Provide the [x, y] coordinate of the cell's center where the given text is located.  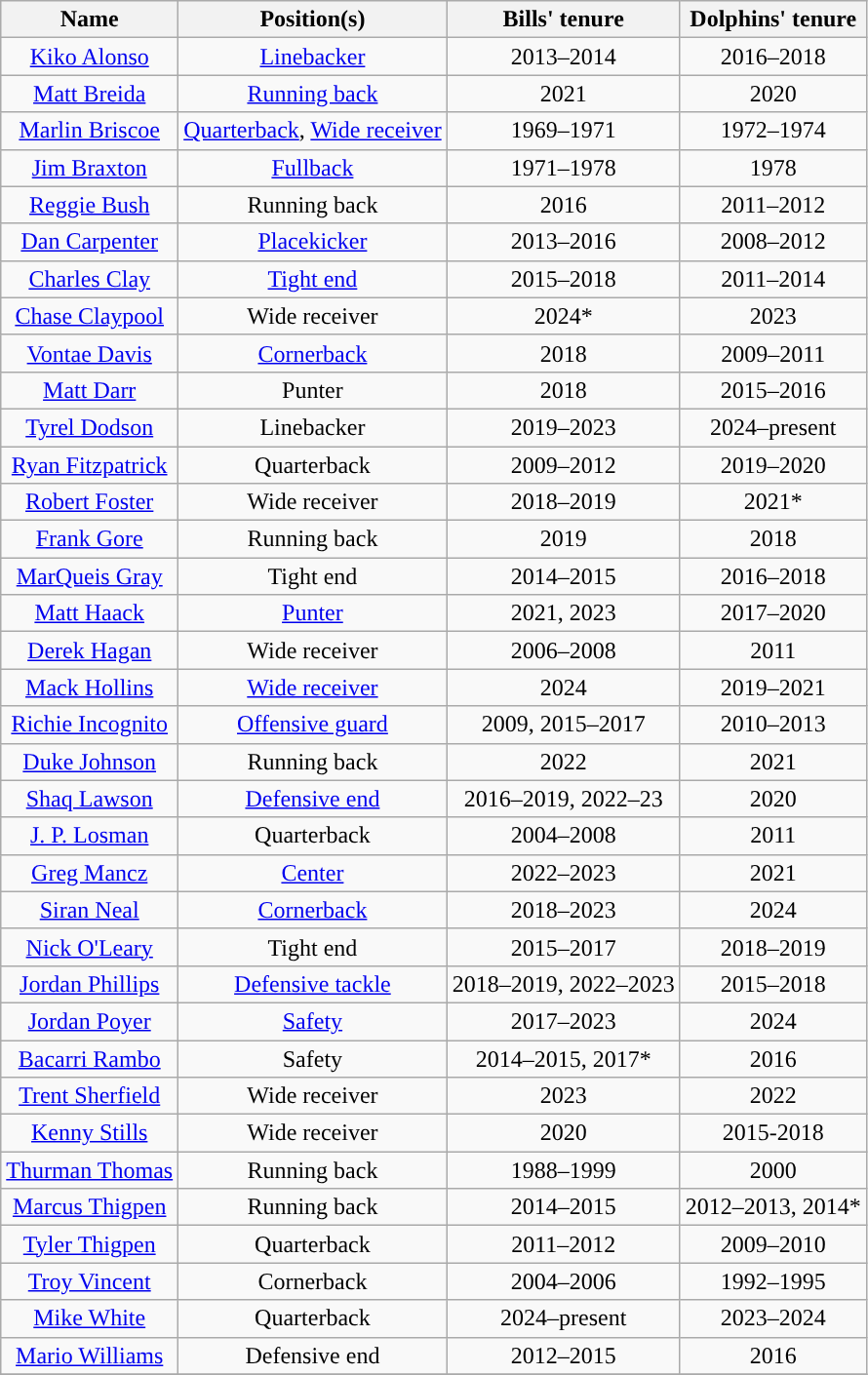
Jordan Poyer [90, 1021]
Trent Sherfield [90, 1096]
Defensive tackle [313, 984]
Marcus Thigpen [90, 1207]
1978 [772, 168]
Mike White [90, 1318]
Mario Williams [90, 1355]
Reggie Bush [90, 205]
Tyler Thigpen [90, 1244]
2013–2016 [564, 242]
Greg Mancz [90, 873]
1971–1978 [564, 168]
2019 [564, 539]
Tyrel Dodson [90, 427]
Frank Gore [90, 539]
Placekicker [313, 242]
Dolphins' tenure [772, 20]
Thurman Thomas [90, 1170]
2021* [772, 502]
2021, 2023 [564, 613]
2015-2018 [772, 1133]
Fullback [313, 168]
2022–2023 [564, 873]
2009–2012 [564, 465]
2012–2015 [564, 1355]
2009–2011 [772, 353]
Siran Neal [90, 910]
2012–2013, 2014* [772, 1207]
2009–2010 [772, 1244]
1972–1974 [772, 131]
Mack Hollins [90, 687]
2000 [772, 1170]
2016–2019, 2022–23 [564, 799]
Kenny Stills [90, 1133]
Marlin Briscoe [90, 131]
Nick O'Leary [90, 947]
Derek Hagan [90, 650]
2018–2019, 2022–2023 [564, 984]
2015–2017 [564, 947]
Jordan Phillips [90, 984]
Duke Johnson [90, 762]
2004–2006 [564, 1281]
Dan Carpenter [90, 242]
2013–2014 [564, 57]
Vontae Davis [90, 353]
2009, 2015–2017 [564, 725]
2014–2015, 2017* [564, 1058]
2018–2023 [564, 910]
Matt Darr [90, 390]
Matt Breida [90, 94]
2011–2014 [772, 279]
2017–2020 [772, 613]
Bills' tenure [564, 20]
Matt Haack [90, 613]
Quarterback, Wide receiver [313, 131]
Kiko Alonso [90, 57]
Name [90, 20]
2019–2021 [772, 687]
2015–2016 [772, 390]
Robert Foster [90, 502]
1988–1999 [564, 1170]
2004–2008 [564, 836]
Position(s) [313, 20]
1992–1995 [772, 1281]
2006–2008 [564, 650]
Shaq Lawson [90, 799]
2019–2020 [772, 465]
Richie Incognito [90, 725]
2019–2023 [564, 427]
Center [313, 873]
2010–2013 [772, 725]
2024* [564, 316]
2008–2012 [772, 242]
J. P. Losman [90, 836]
1969–1971 [564, 131]
2017–2023 [564, 1021]
Troy Vincent [90, 1281]
Charles Clay [90, 279]
Chase Claypool [90, 316]
Bacarri Rambo [90, 1058]
Ryan Fitzpatrick [90, 465]
MarQueis Gray [90, 576]
Offensive guard [313, 725]
Jim Braxton [90, 168]
2023–2024 [772, 1318]
